Extract the (X, Y) coordinate from the center of the cell holding the provided text.  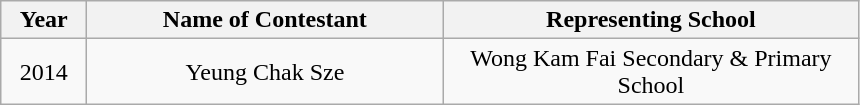
2014 (44, 72)
Wong Kam Fai Secondary & Primary School (651, 72)
Yeung Chak Sze (265, 72)
Representing School (651, 20)
Year (44, 20)
Name of Contestant (265, 20)
